Capture the cell that displays the provided text and extract its [X, Y] central coordinate. 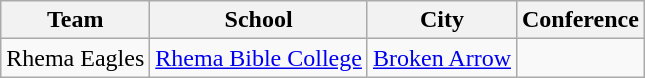
Broken Arrow [442, 58]
School [259, 20]
Conference [580, 20]
Rhema Bible College [259, 58]
Team [76, 20]
City [442, 20]
Rhema Eagles [76, 58]
